Provide the (x, y) coordinate of the cell's center where the given text is located.  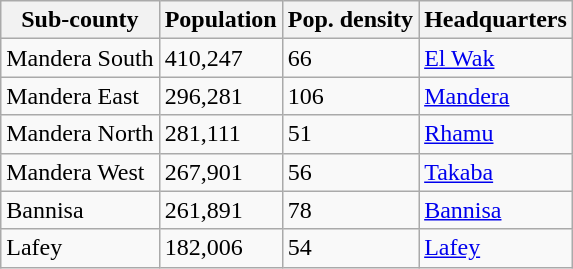
66 (350, 58)
Takaba (496, 172)
Rhamu (496, 134)
Mandera West (80, 172)
Mandera (496, 96)
Pop. density (350, 20)
267,901 (220, 172)
182,006 (220, 248)
56 (350, 172)
Sub-county (80, 20)
410,247 (220, 58)
51 (350, 134)
Mandera South (80, 58)
281,111 (220, 134)
Mandera East (80, 96)
261,891 (220, 210)
296,281 (220, 96)
54 (350, 248)
Headquarters (496, 20)
106 (350, 96)
Mandera North (80, 134)
78 (350, 210)
El Wak (496, 58)
Population (220, 20)
